Determine the [X, Y] coordinate at the center of the cell enclosing the given text.  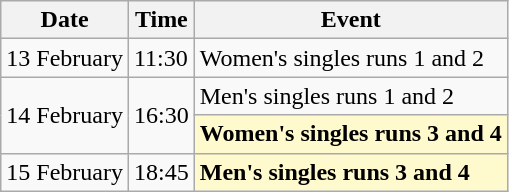
14 February [65, 115]
Women's singles runs 3 and 4 [350, 134]
Men's singles runs 1 and 2 [350, 96]
Event [350, 20]
Women's singles runs 1 and 2 [350, 58]
Men's singles runs 3 and 4 [350, 172]
16:30 [161, 115]
13 February [65, 58]
18:45 [161, 172]
15 February [65, 172]
Date [65, 20]
11:30 [161, 58]
Time [161, 20]
